From the cell containing the given text, extract its center point as (X, Y) coordinate. 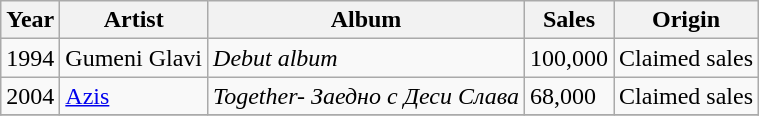
Together- Заедно с Деси Слава (366, 96)
100,000 (568, 58)
1994 (30, 58)
Artist (134, 20)
2004 (30, 96)
68,000 (568, 96)
Sales (568, 20)
Year (30, 20)
Origin (686, 20)
Gumeni Glavi (134, 58)
Debut album (366, 58)
Azis (134, 96)
Album (366, 20)
